Return [x, y] of the center of cell containing provided text 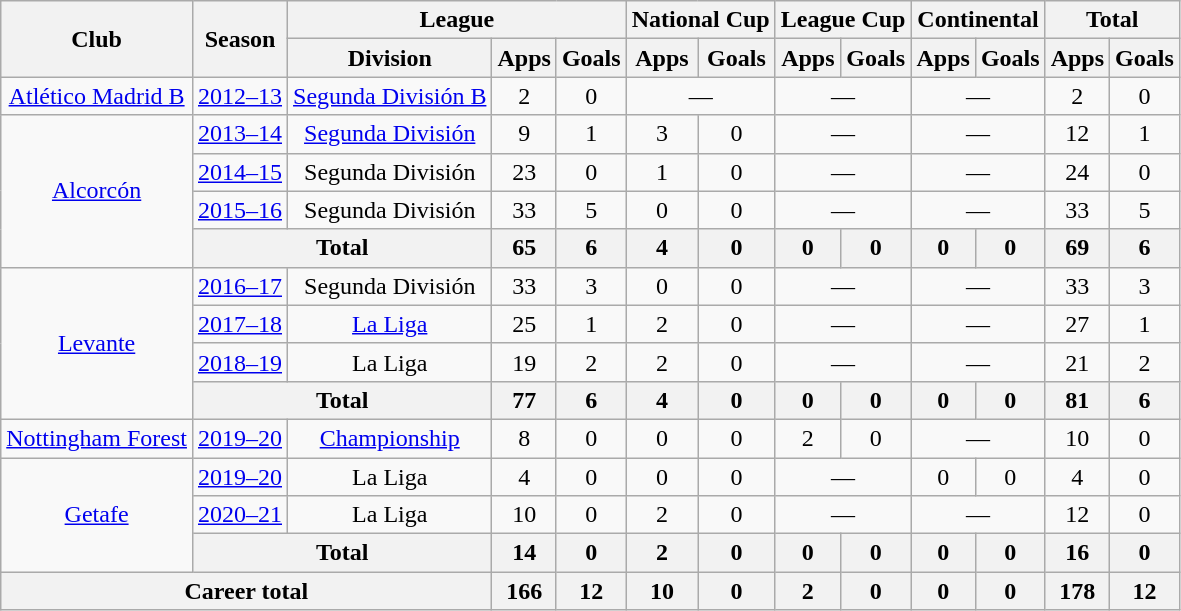
27 [1077, 324]
2012–13 [240, 96]
77 [524, 400]
81 [1077, 400]
2015–16 [240, 210]
Division [390, 58]
2017–18 [240, 324]
24 [1077, 172]
Atlético Madrid B [97, 96]
8 [524, 438]
Alcorcón [97, 191]
21 [1077, 362]
National Cup [700, 20]
166 [524, 591]
League [458, 20]
2014–15 [240, 172]
Championship [390, 438]
League Cup [843, 20]
Segunda División B [390, 96]
Career total [246, 591]
Continental [978, 20]
69 [1077, 248]
23 [524, 172]
2013–14 [240, 134]
2016–17 [240, 286]
25 [524, 324]
2020–21 [240, 515]
14 [524, 553]
178 [1077, 591]
9 [524, 134]
Nottingham Forest [97, 438]
2018–19 [240, 362]
16 [1077, 553]
65 [524, 248]
Club [97, 39]
Getafe [97, 515]
19 [524, 362]
Levante [97, 343]
Season [240, 39]
